For the text-containing cell, return its midpoint in (X, Y) coordinate format. 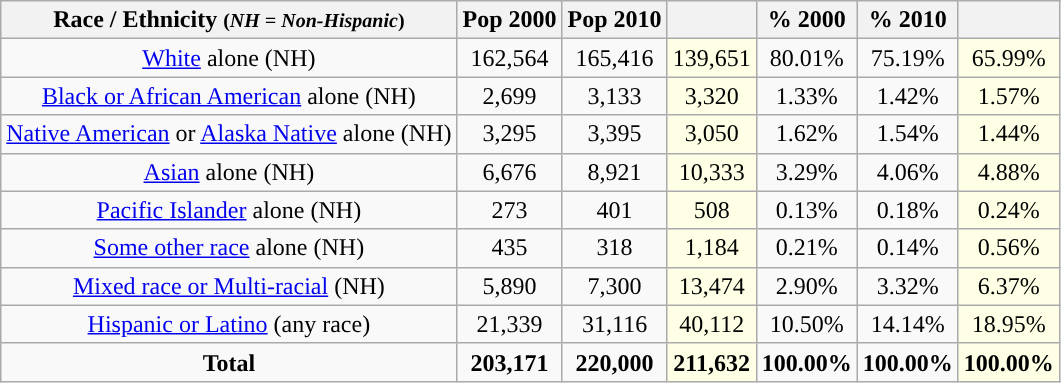
1.62% (806, 134)
220,000 (614, 362)
40,112 (712, 324)
Race / Ethnicity (NH = Non-Hispanic) (229, 20)
Pacific Islander alone (NH) (229, 210)
Black or African American alone (NH) (229, 96)
10.50% (806, 324)
401 (614, 210)
Pop 2000 (510, 20)
508 (712, 210)
% 2010 (908, 20)
White alone (NH) (229, 58)
5,890 (510, 286)
0.24% (1008, 210)
6.37% (1008, 286)
1,184 (712, 248)
31,116 (614, 324)
211,632 (712, 362)
203,171 (510, 362)
1.42% (908, 96)
Pop 2010 (614, 20)
0.56% (1008, 248)
Hispanic or Latino (any race) (229, 324)
8,921 (614, 172)
3,050 (712, 134)
1.44% (1008, 134)
3,395 (614, 134)
0.14% (908, 248)
318 (614, 248)
1.57% (1008, 96)
10,333 (712, 172)
75.19% (908, 58)
4.88% (1008, 172)
165,416 (614, 58)
2,699 (510, 96)
1.54% (908, 134)
1.33% (806, 96)
6,676 (510, 172)
139,651 (712, 58)
Asian alone (NH) (229, 172)
13,474 (712, 286)
3.29% (806, 172)
435 (510, 248)
3,320 (712, 96)
0.13% (806, 210)
Total (229, 362)
273 (510, 210)
0.18% (908, 210)
% 2000 (806, 20)
3.32% (908, 286)
80.01% (806, 58)
65.99% (1008, 58)
162,564 (510, 58)
4.06% (908, 172)
14.14% (908, 324)
21,339 (510, 324)
7,300 (614, 286)
Mixed race or Multi-racial (NH) (229, 286)
3,295 (510, 134)
3,133 (614, 96)
2.90% (806, 286)
Some other race alone (NH) (229, 248)
Native American or Alaska Native alone (NH) (229, 134)
18.95% (1008, 324)
0.21% (806, 248)
